Provide the (x, y) coordinate of the cell's center where the given text is located.  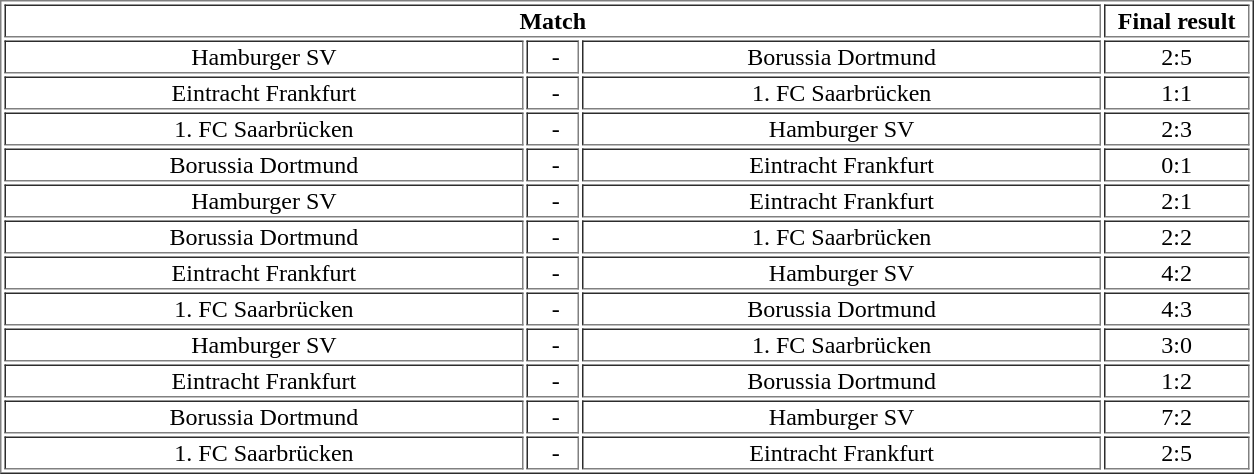
7:2 (1176, 416)
1:2 (1176, 380)
0:1 (1176, 164)
4:2 (1176, 272)
4:3 (1176, 308)
1:1 (1176, 92)
Match (553, 20)
3:0 (1176, 344)
2:2 (1176, 236)
2:3 (1176, 128)
2:1 (1176, 200)
Final result (1176, 20)
